Identify which cell holds the provided text, then report its [X, Y] central coordinate. 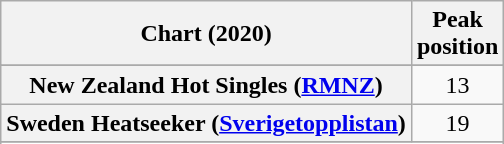
13 [457, 85]
Peakposition [457, 34]
Sweden Heatseeker (Sverigetopplistan) [206, 123]
19 [457, 123]
Chart (2020) [206, 34]
New Zealand Hot Singles (RMNZ) [206, 85]
